Detect which cell encompasses the target text, then output its (x, y) center coordinate. 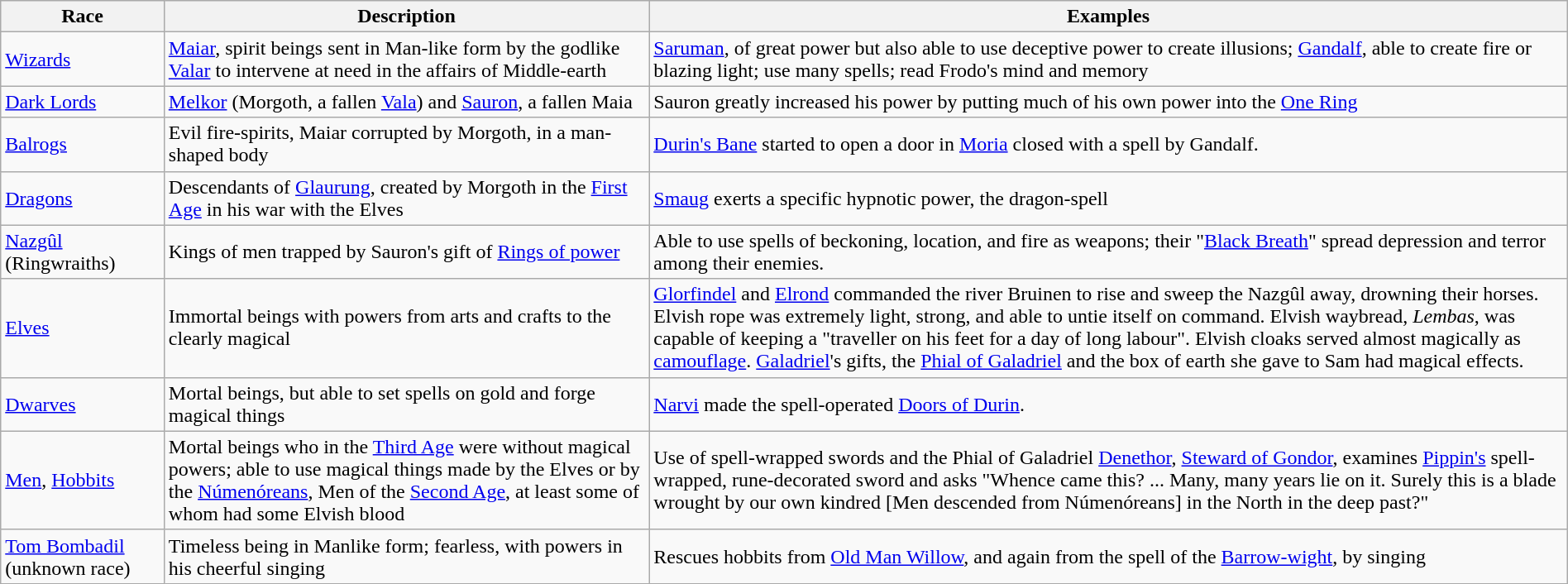
Able to use spells of beckoning, location, and fire as weapons; their "Black Breath" spread depression and terror among their enemies. (1108, 251)
Smaug exerts a specific hypnotic power, the dragon-spell (1108, 199)
Maiar, spirit beings sent in Man-like form by the godlike Valar to intervene at need in the affairs of Middle-earth (407, 60)
Descendants of Glaurung, created by Morgoth in the First Age in his war with the Elves (407, 199)
Evil fire-spirits, Maiar corrupted by Morgoth, in a man-shaped body (407, 144)
Balrogs (83, 144)
Race (83, 17)
Kings of men trapped by Sauron's gift of Rings of power (407, 251)
Men, Hobbits (83, 480)
Dark Lords (83, 102)
Description (407, 17)
Durin's Bane started to open a door in Moria closed with a spell by Gandalf. (1108, 144)
Rescues hobbits from Old Man Willow, and again from the spell of the Barrow-wight, by singing (1108, 556)
Sauron greatly increased his power by putting much of his own power into the One Ring (1108, 102)
Narvi made the spell-operated Doors of Durin. (1108, 404)
Dwarves (83, 404)
Timeless being in Manlike form; fearless, with powers in his cheerful singing (407, 556)
Melkor (Morgoth, a fallen Vala) and Sauron, a fallen Maia (407, 102)
Mortal beings, but able to set spells on gold and forge magical things (407, 404)
Tom Bombadil (unknown race) (83, 556)
Wizards (83, 60)
Immortal beings with powers from arts and crafts to the clearly magical (407, 328)
Dragons (83, 199)
Examples (1108, 17)
Elves (83, 328)
Nazgûl (Ringwraiths) (83, 251)
